Capture the cell that displays the provided text and extract its [x, y] central coordinate. 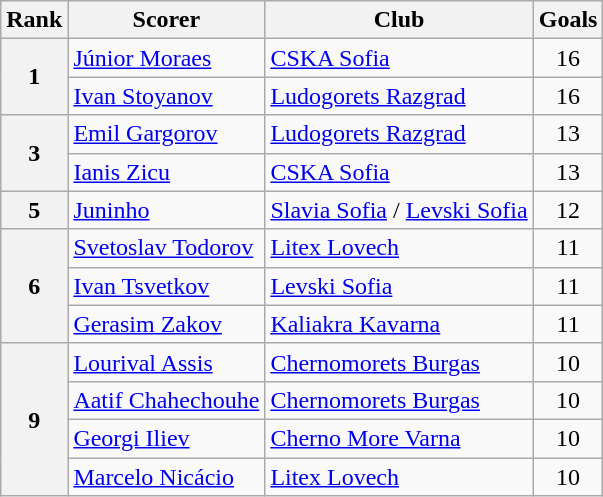
12 [568, 210]
Rank [34, 20]
Júnior Moraes [166, 58]
6 [34, 286]
Slavia Sofia / Levski Sofia [399, 210]
Kaliakra Kavarna [399, 324]
Aatif Chahechouhe [166, 400]
Svetoslav Todorov [166, 248]
Juninho [166, 210]
Lourival Assis [166, 362]
Ivan Stoyanov [166, 96]
Ivan Tsvetkov [166, 286]
Club [399, 20]
Georgi Iliev [166, 438]
Emil Gargorov [166, 134]
9 [34, 419]
Ianis Zicu [166, 172]
Gerasim Zakov [166, 324]
Cherno More Varna [399, 438]
Scorer [166, 20]
5 [34, 210]
Goals [568, 20]
Levski Sofia [399, 286]
1 [34, 77]
Marcelo Nicácio [166, 477]
3 [34, 153]
